Locate the cell with the specified text and output its (X, Y) center coordinate. 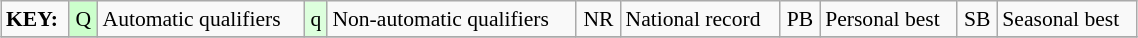
q (316, 19)
SB (977, 19)
Non-automatic qualifiers (452, 19)
Automatic qualifiers (202, 19)
National record (700, 19)
NR (598, 19)
Personal best (888, 19)
Seasonal best (1067, 19)
KEY: (35, 19)
Q (83, 19)
PB (800, 19)
